Determine the (x, y) coordinate at the center of the cell enclosing the given text.  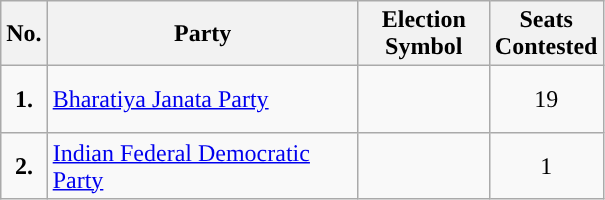
Indian Federal Democratic Party (202, 166)
Election Symbol (424, 34)
Bharatiya Janata Party (202, 100)
19 (546, 100)
2. (24, 166)
No. (24, 34)
Seats Contested (546, 34)
1. (24, 100)
1 (546, 166)
Party (202, 34)
